From the cell containing the given text, extract its center point as (x, y) coordinate. 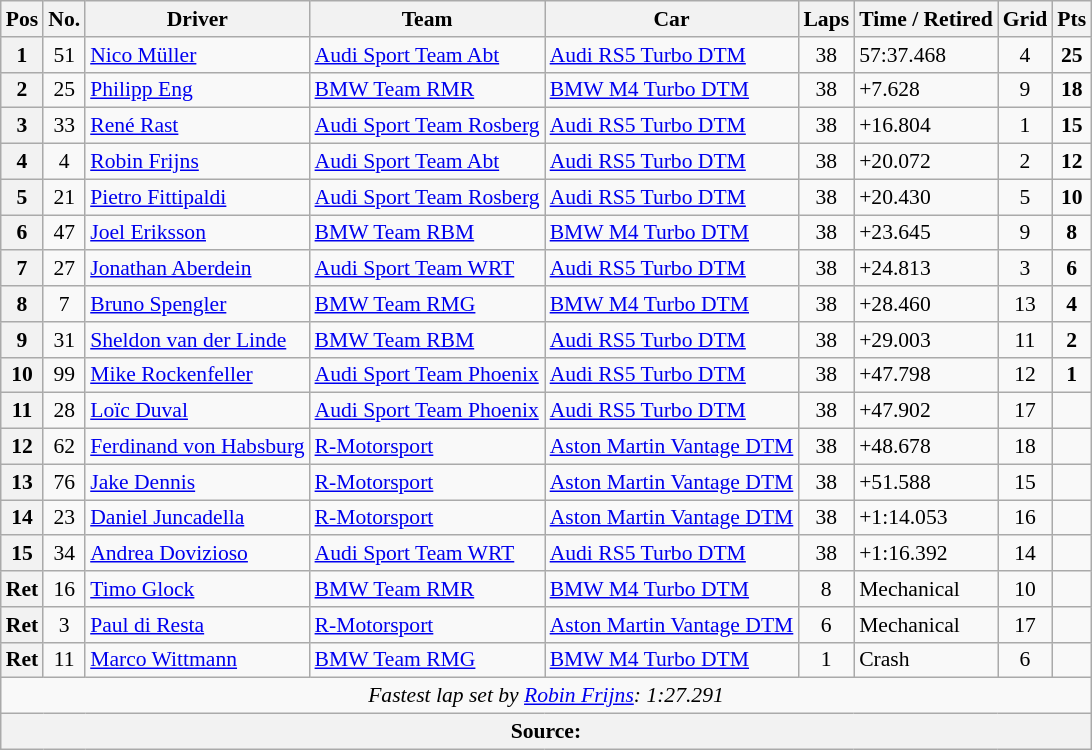
+29.003 (926, 340)
No. (64, 19)
+51.588 (926, 482)
62 (64, 447)
47 (64, 233)
+23.645 (926, 233)
+20.072 (926, 162)
René Rast (197, 126)
+20.430 (926, 197)
+48.678 (926, 447)
99 (64, 375)
+7.628 (926, 90)
Loïc Duval (197, 411)
34 (64, 554)
23 (64, 518)
Laps (826, 19)
Jake Dennis (197, 482)
+47.902 (926, 411)
Mike Rockenfeller (197, 375)
Robin Frijns (197, 162)
Crash (926, 660)
Team (428, 19)
21 (64, 197)
Ferdinand von Habsburg (197, 447)
+28.460 (926, 304)
31 (64, 340)
Nico Müller (197, 55)
Paul di Resta (197, 625)
+24.813 (926, 269)
27 (64, 269)
76 (64, 482)
33 (64, 126)
+1:16.392 (926, 554)
Timo Glock (197, 589)
+47.798 (926, 375)
57:37.468 (926, 55)
Philipp Eng (197, 90)
51 (64, 55)
Andrea Dovizioso (197, 554)
Fastest lap set by Robin Frijns: 1:27.291 (546, 696)
Pts (1072, 19)
Time / Retired (926, 19)
Grid (1026, 19)
Sheldon van der Linde (197, 340)
Car (672, 19)
Pos (22, 19)
Marco Wittmann (197, 660)
Pietro Fittipaldi (197, 197)
Bruno Spengler (197, 304)
Driver (197, 19)
Daniel Juncadella (197, 518)
28 (64, 411)
Source: (546, 732)
Jonathan Aberdein (197, 269)
Joel Eriksson (197, 233)
+16.804 (926, 126)
+1:14.053 (926, 518)
